Pinpoint the cell where the given text exists, returning its (X, Y) midpoint coordinate. 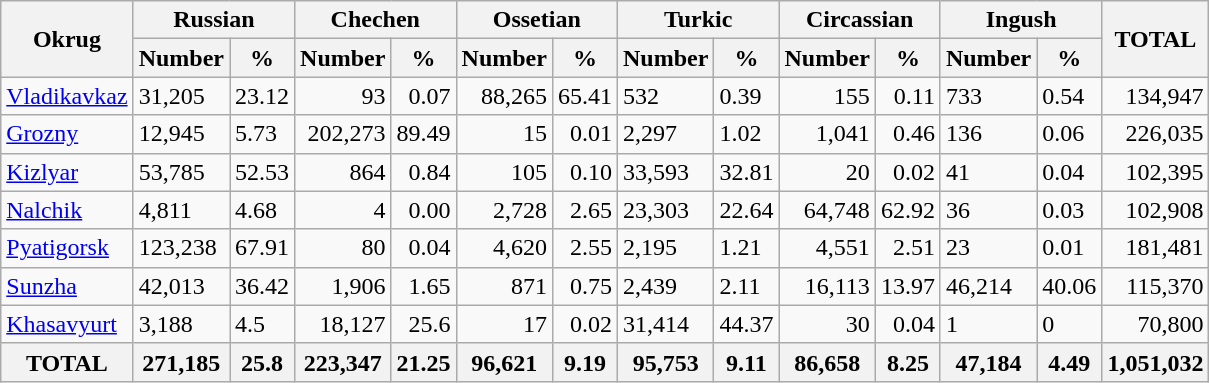
733 (988, 96)
Vladikavkaz (67, 96)
5.73 (262, 134)
0.07 (424, 96)
23,303 (665, 210)
40.06 (1070, 286)
Grozny (67, 134)
532 (665, 96)
105 (504, 172)
20 (827, 172)
25.6 (424, 324)
0.54 (1070, 96)
64,748 (827, 210)
96,621 (504, 362)
155 (827, 96)
2,297 (665, 134)
Nalchik (67, 210)
21.25 (424, 362)
53,785 (181, 172)
12,945 (181, 134)
2,439 (665, 286)
0.11 (908, 96)
93 (343, 96)
1.02 (746, 134)
Ingush (1020, 20)
46,214 (988, 286)
223,347 (343, 362)
181,481 (1156, 248)
Turkic (698, 20)
2.55 (584, 248)
70,800 (1156, 324)
16,113 (827, 286)
271,185 (181, 362)
Chechen (376, 20)
89.49 (424, 134)
2,728 (504, 210)
86,658 (827, 362)
Khasavyurt (67, 324)
9.19 (584, 362)
Kizlyar (67, 172)
30 (827, 324)
13.97 (908, 286)
2.65 (584, 210)
Russian (214, 20)
9.11 (746, 362)
36.42 (262, 286)
0.39 (746, 96)
0.03 (1070, 210)
22.64 (746, 210)
23 (988, 248)
Sunzha (67, 286)
102,908 (1156, 210)
42,013 (181, 286)
95,753 (665, 362)
32.81 (746, 172)
33,593 (665, 172)
1.21 (746, 248)
0.06 (1070, 134)
2.51 (908, 248)
1,051,032 (1156, 362)
4.5 (262, 324)
871 (504, 286)
67.91 (262, 248)
134,947 (1156, 96)
1 (988, 324)
0.10 (584, 172)
0.84 (424, 172)
4,551 (827, 248)
Ossetian (536, 20)
36 (988, 210)
23.12 (262, 96)
0.00 (424, 210)
4.68 (262, 210)
44.37 (746, 324)
17 (504, 324)
0.46 (908, 134)
41 (988, 172)
864 (343, 172)
4,620 (504, 248)
2.11 (746, 286)
1,906 (343, 286)
62.92 (908, 210)
0 (1070, 324)
15 (504, 134)
4,811 (181, 210)
1,041 (827, 134)
Okrug (67, 39)
226,035 (1156, 134)
80 (343, 248)
8.25 (908, 362)
0.75 (584, 286)
47,184 (988, 362)
4 (343, 210)
1.65 (424, 286)
4.49 (1070, 362)
25.8 (262, 362)
88,265 (504, 96)
123,238 (181, 248)
31,414 (665, 324)
18,127 (343, 324)
115,370 (1156, 286)
2,195 (665, 248)
Pyatigorsk (67, 248)
102,395 (1156, 172)
52.53 (262, 172)
31,205 (181, 96)
202,273 (343, 134)
3,188 (181, 324)
136 (988, 134)
Circassian (860, 20)
65.41 (584, 96)
